Identify which cell holds the provided text, then report its (x, y) central coordinate. 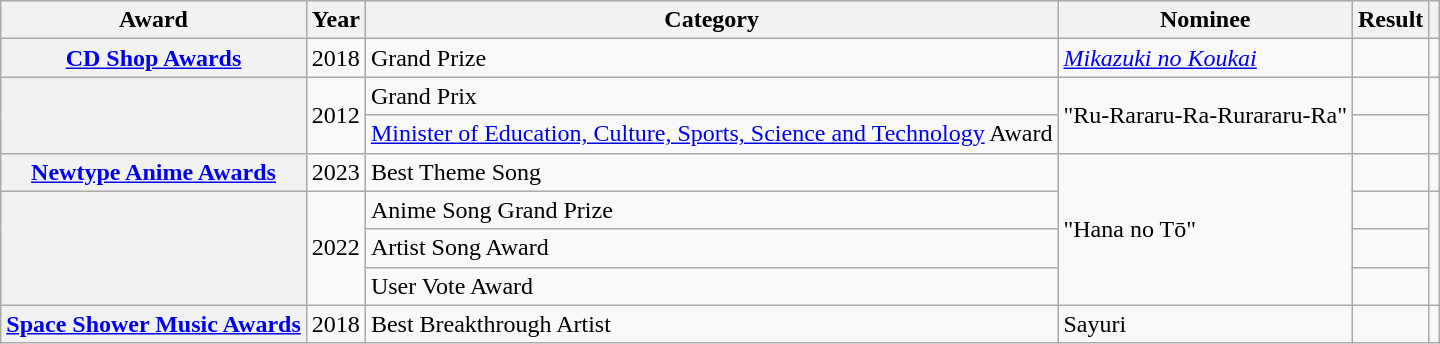
2022 (336, 248)
2012 (336, 115)
Space Shower Music Awards (154, 324)
Grand Prix (712, 96)
CD Shop Awards (154, 58)
Nominee (1206, 20)
Best Breakthrough Artist (712, 324)
Year (336, 20)
Sayuri (1206, 324)
Best Theme Song (712, 172)
Anime Song Grand Prize (712, 210)
Grand Prize (712, 58)
"Hana no Tō" (1206, 229)
Category (712, 20)
User Vote Award (712, 286)
Award (154, 20)
"Ru-Rararu-Ra-Rurararu-Ra" (1206, 115)
Minister of Education, Culture, Sports, Science and Technology Award (712, 134)
Artist Song Award (712, 248)
2023 (336, 172)
Result (1390, 20)
Mikazuki no Koukai (1206, 58)
Newtype Anime Awards (154, 172)
